Return the (x, y) coordinate for the center point of the cell that contains the specified text.  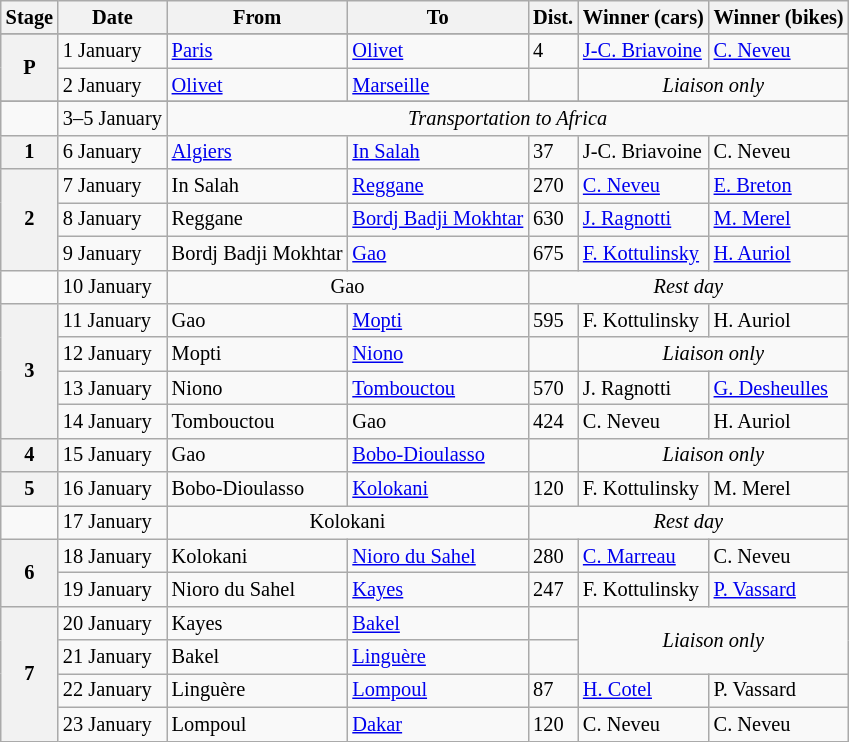
Winner (bikes) (779, 17)
From (258, 17)
570 (553, 388)
18 January (112, 556)
6 January (112, 152)
14 January (112, 421)
3 (30, 370)
16 January (112, 489)
1 (30, 152)
H. Cotel (644, 690)
280 (553, 556)
595 (553, 320)
7 (30, 674)
Winner (cars) (644, 17)
Dakar (438, 724)
C. Marreau (644, 556)
2 January (112, 85)
2 (30, 220)
Algiers (258, 152)
424 (553, 421)
12 January (112, 354)
11 January (112, 320)
Marseille (438, 85)
Dist. (553, 17)
87 (553, 690)
20 January (112, 623)
To (438, 17)
270 (553, 186)
P (30, 68)
Paris (258, 51)
Stage (30, 17)
13 January (112, 388)
247 (553, 589)
Date (112, 17)
15 January (112, 455)
19 January (112, 589)
10 January (112, 287)
22 January (112, 690)
E. Breton (779, 186)
5 (30, 489)
Transportation to Africa (508, 118)
3–5 January (112, 118)
675 (553, 253)
8 January (112, 219)
23 January (112, 724)
7 January (112, 186)
6 (30, 572)
9 January (112, 253)
G. Desheulles (779, 388)
21 January (112, 657)
630 (553, 219)
37 (553, 152)
1 January (112, 51)
17 January (112, 522)
